Determine the (x, y) coordinate at the center of the cell enclosing the given text.  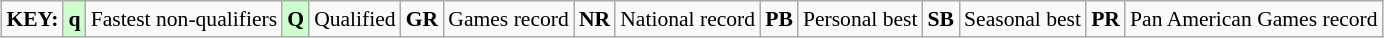
Games record (508, 19)
q (74, 19)
PR (1106, 19)
SB (942, 19)
KEY: (32, 19)
Pan American Games record (1254, 19)
NR (594, 19)
Personal best (860, 19)
National record (688, 19)
Seasonal best (1022, 19)
Fastest non-qualifiers (184, 19)
Q (296, 19)
PB (779, 19)
GR (422, 19)
Qualified (355, 19)
